Find where the given text appears and provide that cell's center as (X, Y) coordinate. 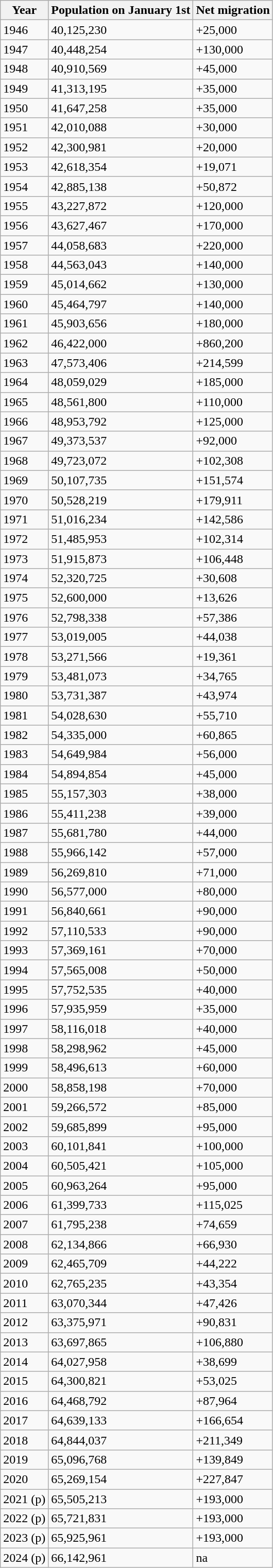
57,369,161 (121, 950)
+100,000 (233, 1146)
1977 (25, 637)
1995 (25, 990)
1946 (25, 30)
64,300,821 (121, 1381)
56,269,810 (121, 872)
+115,025 (233, 1205)
2013 (25, 1342)
+92,000 (233, 441)
1968 (25, 461)
53,731,387 (121, 696)
2022 (p) (25, 1519)
2010 (25, 1283)
+860,200 (233, 343)
2017 (25, 1420)
55,966,142 (121, 852)
41,647,258 (121, 108)
1984 (25, 774)
62,134,866 (121, 1244)
+102,308 (233, 461)
+227,847 (233, 1479)
1953 (25, 167)
Population on January 1st (121, 10)
1951 (25, 128)
48,953,792 (121, 421)
51,915,873 (121, 558)
+34,765 (233, 676)
+20,000 (233, 147)
+38,000 (233, 794)
63,070,344 (121, 1303)
1950 (25, 108)
42,300,981 (121, 147)
2009 (25, 1264)
1954 (25, 186)
+166,654 (233, 1420)
62,465,709 (121, 1264)
1989 (25, 872)
1971 (25, 519)
53,271,566 (121, 657)
1962 (25, 343)
2024 (p) (25, 1558)
1991 (25, 911)
43,227,872 (121, 206)
45,014,662 (121, 285)
+214,599 (233, 363)
61,399,733 (121, 1205)
1993 (25, 950)
1997 (25, 1029)
+142,586 (233, 519)
65,925,961 (121, 1538)
1990 (25, 892)
1978 (25, 657)
+38,699 (233, 1362)
2019 (25, 1459)
55,681,780 (121, 833)
47,573,406 (121, 363)
1982 (25, 735)
60,963,264 (121, 1185)
+50,000 (233, 970)
64,468,792 (121, 1401)
54,028,630 (121, 715)
+60,865 (233, 735)
1955 (25, 206)
+185,000 (233, 382)
1999 (25, 1068)
59,266,572 (121, 1107)
1975 (25, 598)
1961 (25, 324)
56,577,000 (121, 892)
1952 (25, 147)
1963 (25, 363)
+85,000 (233, 1107)
+106,448 (233, 558)
1996 (25, 1009)
2006 (25, 1205)
52,320,725 (121, 578)
2005 (25, 1185)
+60,000 (233, 1068)
+44,000 (233, 833)
+43,354 (233, 1283)
1966 (25, 421)
60,101,841 (121, 1146)
57,935,959 (121, 1009)
42,885,138 (121, 186)
63,697,865 (121, 1342)
+13,626 (233, 598)
+19,361 (233, 657)
65,721,831 (121, 1519)
Net migration (233, 10)
+43,974 (233, 696)
2023 (p) (25, 1538)
58,116,018 (121, 1029)
61,795,238 (121, 1225)
40,910,569 (121, 69)
2003 (25, 1146)
56,840,661 (121, 911)
1985 (25, 794)
+105,000 (233, 1166)
51,016,234 (121, 519)
+30,608 (233, 578)
64,027,958 (121, 1362)
2001 (25, 1107)
+151,574 (233, 480)
1949 (25, 89)
1960 (25, 304)
1969 (25, 480)
+120,000 (233, 206)
1965 (25, 402)
+74,659 (233, 1225)
50,528,219 (121, 500)
+66,930 (233, 1244)
63,375,971 (121, 1323)
2011 (25, 1303)
2012 (25, 1323)
+106,880 (233, 1342)
41,313,195 (121, 89)
+220,000 (233, 245)
+44,222 (233, 1264)
2018 (25, 1440)
1976 (25, 618)
na (233, 1558)
48,059,029 (121, 382)
1964 (25, 382)
45,464,797 (121, 304)
+57,386 (233, 618)
1981 (25, 715)
44,058,683 (121, 245)
+47,426 (233, 1303)
1998 (25, 1048)
2015 (25, 1381)
64,639,133 (121, 1420)
Year (25, 10)
1959 (25, 285)
+57,000 (233, 852)
57,565,008 (121, 970)
52,798,338 (121, 618)
65,269,154 (121, 1479)
44,563,043 (121, 265)
65,505,213 (121, 1499)
+71,000 (233, 872)
+211,349 (233, 1440)
2016 (25, 1401)
2002 (25, 1126)
58,298,962 (121, 1048)
+30,000 (233, 128)
60,505,421 (121, 1166)
64,844,037 (121, 1440)
1958 (25, 265)
40,448,254 (121, 49)
2014 (25, 1362)
1994 (25, 970)
1992 (25, 931)
58,858,198 (121, 1087)
2021 (p) (25, 1499)
1974 (25, 578)
2000 (25, 1087)
62,765,235 (121, 1283)
1979 (25, 676)
1970 (25, 500)
2004 (25, 1166)
1987 (25, 833)
+139,849 (233, 1459)
1986 (25, 813)
43,627,467 (121, 225)
52,600,000 (121, 598)
+25,000 (233, 30)
+179,911 (233, 500)
2007 (25, 1225)
1980 (25, 696)
54,335,000 (121, 735)
+39,000 (233, 813)
53,019,005 (121, 637)
45,903,656 (121, 324)
2008 (25, 1244)
+87,964 (233, 1401)
1983 (25, 754)
1947 (25, 49)
51,485,953 (121, 539)
42,010,088 (121, 128)
66,142,961 (121, 1558)
1956 (25, 225)
59,685,899 (121, 1126)
+170,000 (233, 225)
42,618,354 (121, 167)
1948 (25, 69)
54,894,854 (121, 774)
50,107,735 (121, 480)
+44,038 (233, 637)
+19,071 (233, 167)
49,373,537 (121, 441)
49,723,072 (121, 461)
57,110,533 (121, 931)
1973 (25, 558)
1988 (25, 852)
+125,000 (233, 421)
+110,000 (233, 402)
1967 (25, 441)
+50,872 (233, 186)
2020 (25, 1479)
+102,314 (233, 539)
+180,000 (233, 324)
+56,000 (233, 754)
1972 (25, 539)
55,157,303 (121, 794)
53,481,073 (121, 676)
+55,710 (233, 715)
58,496,613 (121, 1068)
55,411,238 (121, 813)
46,422,000 (121, 343)
54,649,984 (121, 754)
57,752,535 (121, 990)
+90,831 (233, 1323)
+80,000 (233, 892)
48,561,800 (121, 402)
40,125,230 (121, 30)
65,096,768 (121, 1459)
1957 (25, 245)
+53,025 (233, 1381)
